Provide the [X, Y] coordinate of the cell's center where the given text is located.  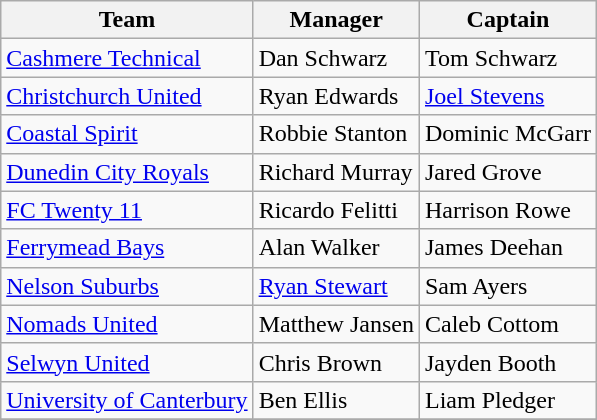
Ricardo Felitti [336, 210]
Jared Grove [508, 172]
Nelson Suburbs [127, 286]
Christchurch United [127, 96]
Caleb Cottom [508, 324]
Captain [508, 20]
Joel Stevens [508, 96]
Alan Walker [336, 248]
Richard Murray [336, 172]
Harrison Rowe [508, 210]
Matthew Jansen [336, 324]
Dominic McGarr [508, 134]
Coastal Spirit [127, 134]
Nomads United [127, 324]
Team [127, 20]
Cashmere Technical [127, 58]
Chris Brown [336, 362]
Liam Pledger [508, 400]
Jayden Booth [508, 362]
Tom Schwarz [508, 58]
Dan Schwarz [336, 58]
James Deehan [508, 248]
Ben Ellis [336, 400]
FC Twenty 11 [127, 210]
Selwyn United [127, 362]
Ferrymead Bays [127, 248]
University of Canterbury [127, 400]
Ryan Stewart [336, 286]
Dunedin City Royals [127, 172]
Robbie Stanton [336, 134]
Sam Ayers [508, 286]
Manager [336, 20]
Ryan Edwards [336, 96]
